Pinpoint the cell where the given text exists, returning its (X, Y) midpoint coordinate. 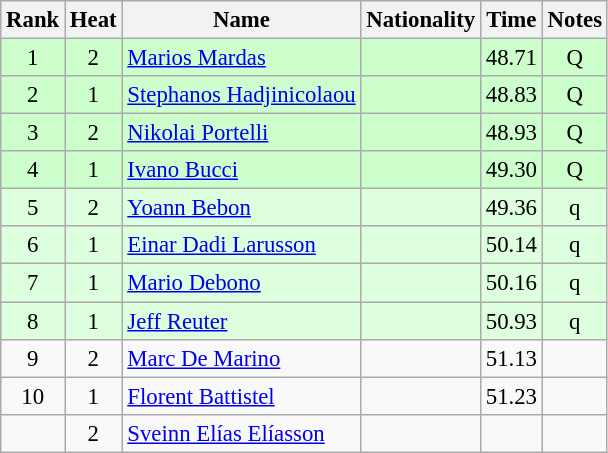
51.23 (511, 396)
6 (33, 245)
Marios Mardas (242, 58)
8 (33, 321)
7 (33, 283)
4 (33, 170)
Stephanos Hadjinicolaou (242, 95)
Einar Dadi Larusson (242, 245)
Rank (33, 20)
Ivano Bucci (242, 170)
Nationality (420, 20)
Mario Debono (242, 283)
Time (511, 20)
5 (33, 208)
Yoann Bebon (242, 208)
48.71 (511, 58)
49.30 (511, 170)
Florent Battistel (242, 396)
Notes (574, 20)
9 (33, 358)
49.36 (511, 208)
51.13 (511, 358)
Jeff Reuter (242, 321)
Marc De Marino (242, 358)
48.83 (511, 95)
Sveinn Elías Elíasson (242, 433)
Name (242, 20)
50.93 (511, 321)
48.93 (511, 133)
3 (33, 133)
10 (33, 396)
Heat (94, 20)
50.16 (511, 283)
50.14 (511, 245)
Nikolai Portelli (242, 133)
